Return the (x, y) coordinate for the center point of the cell that contains the specified text.  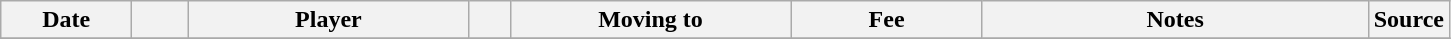
Fee (886, 20)
Moving to (650, 20)
Player (328, 20)
Source (1408, 20)
Date (66, 20)
Notes (1175, 20)
